Scan for the cell matching the given text and deliver its [x, y] coordinate at center. 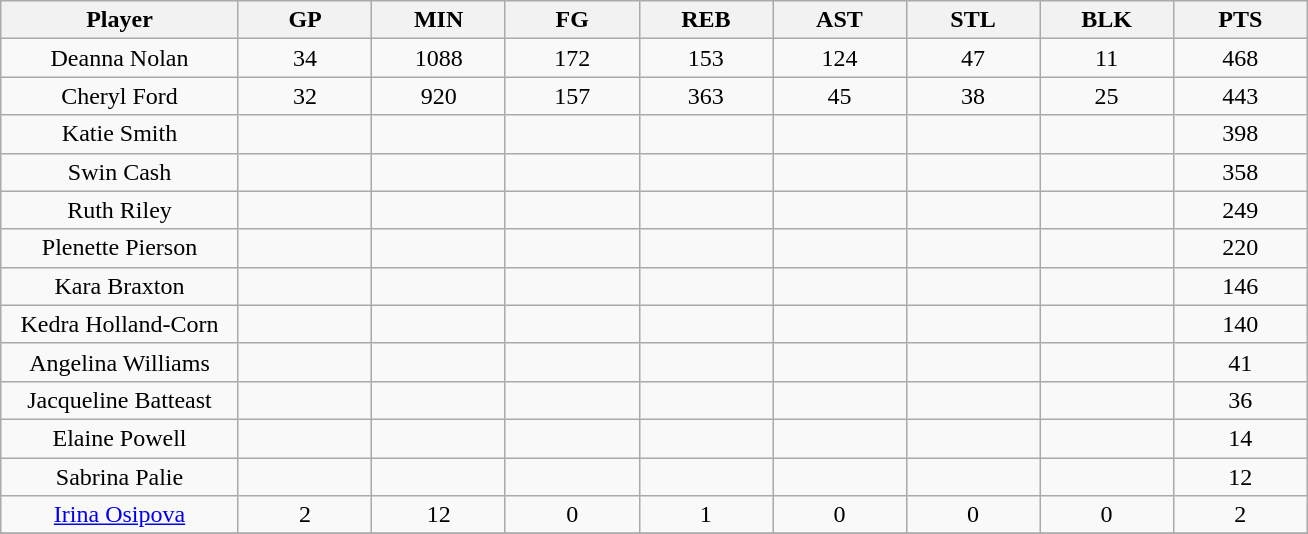
Deanna Nolan [120, 58]
Cheryl Ford [120, 96]
249 [1240, 210]
Ruth Riley [120, 210]
MIN [439, 20]
REB [706, 20]
398 [1240, 134]
153 [706, 58]
Sabrina Palie [120, 477]
1088 [439, 58]
Angelina Williams [120, 362]
AST [840, 20]
363 [706, 96]
47 [973, 58]
220 [1240, 248]
124 [840, 58]
358 [1240, 172]
34 [305, 58]
Elaine Powell [120, 438]
FG [572, 20]
Jacqueline Batteast [120, 400]
41 [1240, 362]
146 [1240, 286]
32 [305, 96]
14 [1240, 438]
BLK [1107, 20]
11 [1107, 58]
443 [1240, 96]
Swin Cash [120, 172]
920 [439, 96]
GP [305, 20]
45 [840, 96]
Plenette Pierson [120, 248]
140 [1240, 324]
Irina Osipova [120, 515]
Kedra Holland-Corn [120, 324]
STL [973, 20]
172 [572, 58]
38 [973, 96]
PTS [1240, 20]
Player [120, 20]
1 [706, 515]
36 [1240, 400]
Katie Smith [120, 134]
157 [572, 96]
468 [1240, 58]
Kara Braxton [120, 286]
25 [1107, 96]
